For the text-containing cell, return its midpoint in (x, y) coordinate format. 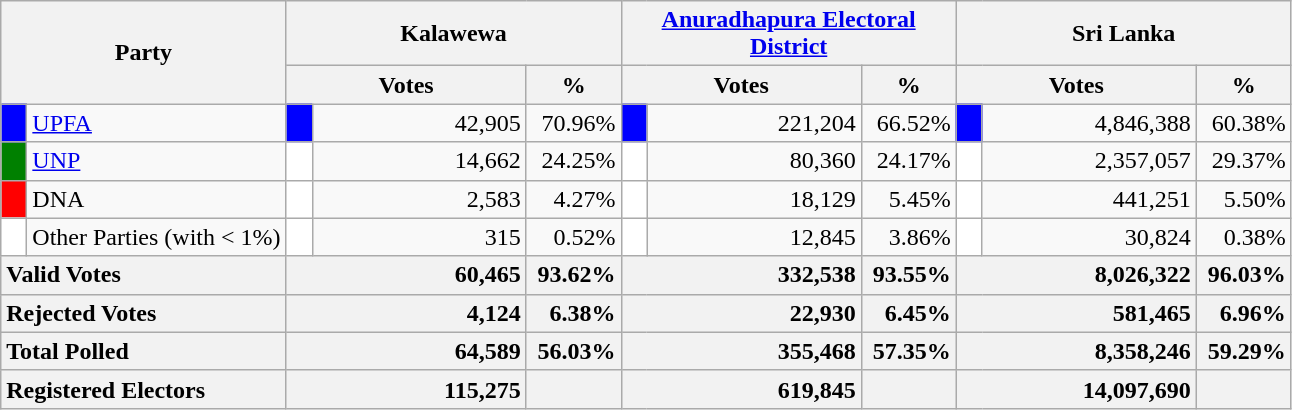
Other Parties (with < 1%) (156, 237)
5.50% (1244, 199)
93.62% (574, 275)
64,589 (406, 351)
57.35% (908, 351)
Valid Votes (144, 275)
29.37% (1244, 161)
22,930 (741, 313)
8,358,246 (1076, 351)
Rejected Votes (144, 313)
441,251 (1089, 199)
42,905 (419, 123)
581,465 (1076, 313)
355,468 (741, 351)
UPFA (156, 123)
315 (419, 237)
Total Polled (144, 351)
14,662 (419, 161)
24.17% (908, 161)
221,204 (754, 123)
0.38% (1244, 237)
4,846,388 (1089, 123)
60.38% (1244, 123)
6.96% (1244, 313)
Registered Electors (144, 389)
619,845 (741, 389)
30,824 (1089, 237)
Kalawewa (454, 34)
56.03% (574, 351)
18,129 (754, 199)
60,465 (406, 275)
8,026,322 (1076, 275)
4,124 (406, 313)
Party (144, 52)
0.52% (574, 237)
2,583 (419, 199)
4.27% (574, 199)
12,845 (754, 237)
6.45% (908, 313)
UNP (156, 161)
80,360 (754, 161)
93.55% (908, 275)
6.38% (574, 313)
Anuradhapura Electoral District (788, 34)
115,275 (406, 389)
59.29% (1244, 351)
3.86% (908, 237)
14,097,690 (1076, 389)
66.52% (908, 123)
96.03% (1244, 275)
24.25% (574, 161)
5.45% (908, 199)
2,357,057 (1089, 161)
DNA (156, 199)
Sri Lanka (1124, 34)
70.96% (574, 123)
332,538 (741, 275)
